Pinpoint the cell where the given text exists, returning its (x, y) midpoint coordinate. 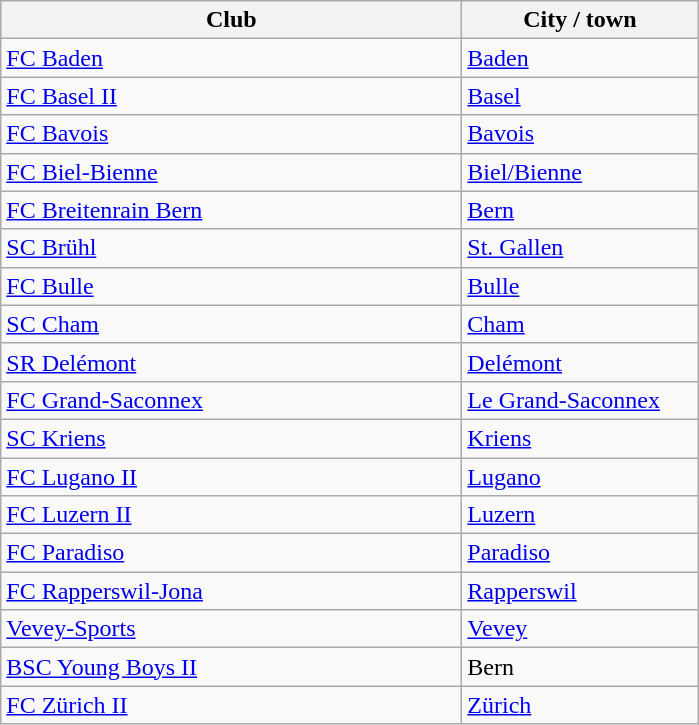
Vevey-Sports (232, 629)
SC Cham (232, 324)
Le Grand-Saconnex (580, 400)
Rapperswil (580, 591)
FC Lugano II (232, 477)
Paradiso (580, 553)
BSC Young Boys II (232, 667)
FC Basel II (232, 96)
Zürich (580, 705)
St. Gallen (580, 248)
FC Rapperswil-Jona (232, 591)
Baden (580, 58)
Luzern (580, 515)
Club (232, 20)
FC Biel-Bienne (232, 172)
Lugano (580, 477)
FC Breitenrain Bern (232, 210)
Delémont (580, 362)
FC Bulle (232, 286)
SC Brühl (232, 248)
FC Grand-Saconnex (232, 400)
FC Zürich II (232, 705)
FC Baden (232, 58)
FC Paradiso (232, 553)
Cham (580, 324)
City / town (580, 20)
Vevey (580, 629)
Kriens (580, 438)
SR Delémont (232, 362)
Bavois (580, 134)
Basel (580, 96)
FC Luzern II (232, 515)
SC Kriens (232, 438)
FC Bavois (232, 134)
Biel/Bienne (580, 172)
Bulle (580, 286)
